Locate the cell with the specified text and output its [x, y] center coordinate. 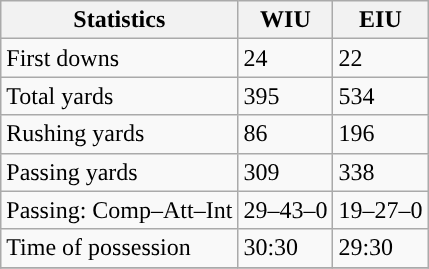
29–43–0 [286, 210]
24 [286, 58]
19–27–0 [380, 210]
EIU [380, 20]
196 [380, 134]
338 [380, 172]
86 [286, 134]
Passing: Comp–Att–Int [120, 210]
Rushing yards [120, 134]
First downs [120, 58]
Statistics [120, 20]
WIU [286, 20]
309 [286, 172]
30:30 [286, 248]
Passing yards [120, 172]
534 [380, 96]
395 [286, 96]
29:30 [380, 248]
22 [380, 58]
Total yards [120, 96]
Time of possession [120, 248]
